Search for the cell housing the specified text and yield its [X, Y] center coordinate. 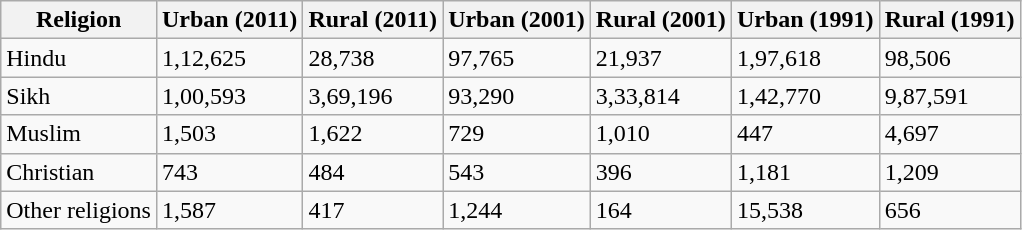
Rural (2001) [660, 20]
97,765 [517, 58]
3,33,814 [660, 96]
1,97,618 [805, 58]
1,622 [373, 134]
98,506 [950, 58]
1,503 [229, 134]
3,69,196 [373, 96]
164 [660, 210]
Hindu [79, 58]
1,00,593 [229, 96]
21,937 [660, 58]
Sikh [79, 96]
Religion [79, 20]
93,290 [517, 96]
484 [373, 172]
Rural (2011) [373, 20]
Rural (1991) [950, 20]
Muslim [79, 134]
1,42,770 [805, 96]
1,12,625 [229, 58]
Urban (2011) [229, 20]
1,010 [660, 134]
1,244 [517, 210]
396 [660, 172]
656 [950, 210]
Urban (1991) [805, 20]
Other religions [79, 210]
4,697 [950, 134]
447 [805, 134]
15,538 [805, 210]
1,587 [229, 210]
729 [517, 134]
417 [373, 210]
28,738 [373, 58]
743 [229, 172]
543 [517, 172]
9,87,591 [950, 96]
1,181 [805, 172]
1,209 [950, 172]
Christian [79, 172]
Urban (2001) [517, 20]
